Search for the cell housing the specified text and yield its (x, y) center coordinate. 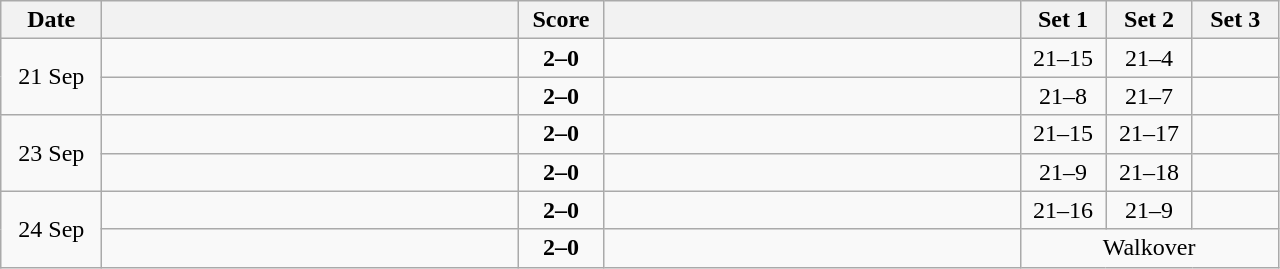
21–8 (1063, 96)
21 Sep (52, 77)
Set 2 (1149, 20)
Score (561, 20)
21–18 (1149, 172)
21–7 (1149, 96)
24 Sep (52, 229)
Walkover (1149, 248)
21–16 (1063, 210)
21–4 (1149, 58)
Date (52, 20)
21–17 (1149, 134)
Set 1 (1063, 20)
23 Sep (52, 153)
Set 3 (1235, 20)
